Scan for the cell matching the given text and deliver its [x, y] coordinate at center. 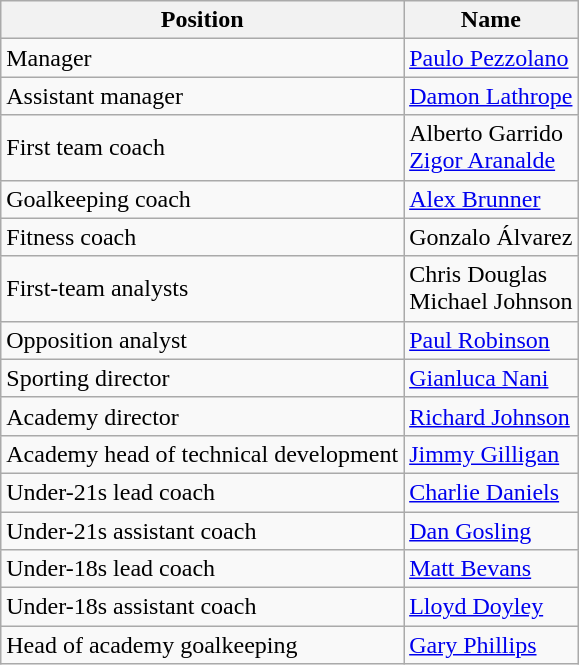
Academy head of technical development [202, 454]
Head of academy goalkeeping [202, 645]
Gonzalo Álvarez [491, 237]
Lloyd Doyley [491, 607]
Fitness coach [202, 237]
Sporting director [202, 378]
Name [491, 20]
Academy director [202, 416]
Paulo Pezzolano [491, 58]
Charlie Daniels [491, 492]
Paul Robinson [491, 340]
Under-18s lead coach [202, 569]
Richard Johnson [491, 416]
Manager [202, 58]
Opposition analyst [202, 340]
Matt Bevans [491, 569]
Alex Brunner [491, 199]
Goalkeeping coach [202, 199]
First team coach [202, 148]
First-team analysts [202, 288]
Dan Gosling [491, 531]
Position [202, 20]
Gary Phillips [491, 645]
Gianluca Nani [491, 378]
Jimmy Gilligan [491, 454]
Damon Lathrope [491, 96]
Under-18s assistant coach [202, 607]
Under-21s assistant coach [202, 531]
Under-21s lead coach [202, 492]
Alberto Garrido Zigor Aranalde [491, 148]
Chris Douglas Michael Johnson [491, 288]
Assistant manager [202, 96]
